Detect which cell encompasses the target text, then output its [x, y] center coordinate. 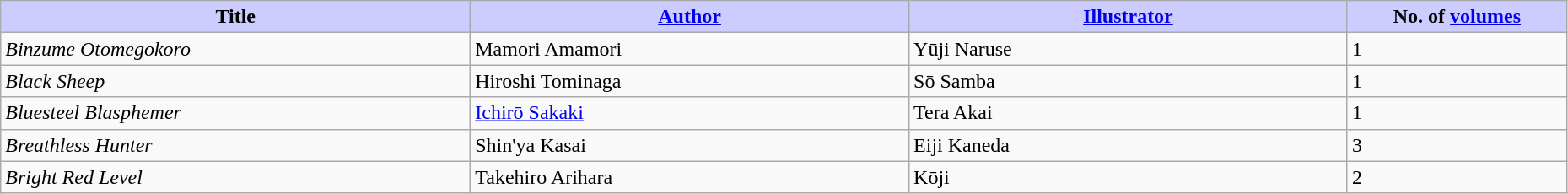
Kōji [1129, 177]
Bright Red Level [236, 177]
Author [690, 17]
Tera Akai [1129, 113]
Ichirō Sakaki [690, 113]
Yūji Naruse [1129, 49]
2 [1457, 177]
Binzume Otomegokoro [236, 49]
Black Sheep [236, 81]
3 [1457, 145]
Sō Samba [1129, 81]
Title [236, 17]
Shin'ya Kasai [690, 145]
Illustrator [1129, 17]
Bluesteel Blasphemer [236, 113]
Hiroshi Tominaga [690, 81]
Takehiro Arihara [690, 177]
No. of volumes [1457, 17]
Mamori Amamori [690, 49]
Eiji Kaneda [1129, 145]
Breathless Hunter [236, 145]
